Output the (X, Y) coordinate of the center of the cell containing the given text.  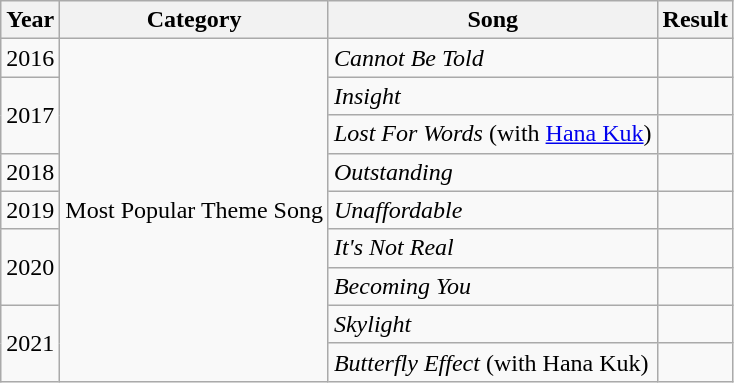
Insight (492, 96)
2019 (30, 210)
2020 (30, 267)
2017 (30, 115)
Category (194, 20)
Becoming You (492, 286)
Unaffordable (492, 210)
2018 (30, 172)
Skylight (492, 324)
Outstanding (492, 172)
Lost For Words (with Hana Kuk) (492, 134)
Butterfly Effect (with Hana Kuk) (492, 362)
Year (30, 20)
2016 (30, 58)
Result (695, 20)
It's Not Real (492, 248)
2021 (30, 343)
Song (492, 20)
Cannot Be Told (492, 58)
Most Popular Theme Song (194, 210)
